From the cell containing the given text, extract its center point as (X, Y) coordinate. 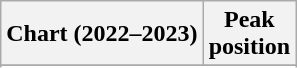
Peakposition (249, 34)
Chart (2022–2023) (102, 34)
